Capture the cell that displays the provided text and extract its [X, Y] central coordinate. 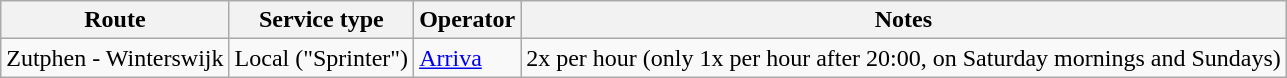
Zutphen - Winterswijk [115, 58]
Arriva [468, 58]
Service type [322, 20]
Route [115, 20]
Notes [904, 20]
Local ("Sprinter") [322, 58]
Operator [468, 20]
2x per hour (only 1x per hour after 20:00, on Saturday mornings and Sundays) [904, 58]
